Find where the given text appears and provide that cell's center as (X, Y) coordinate. 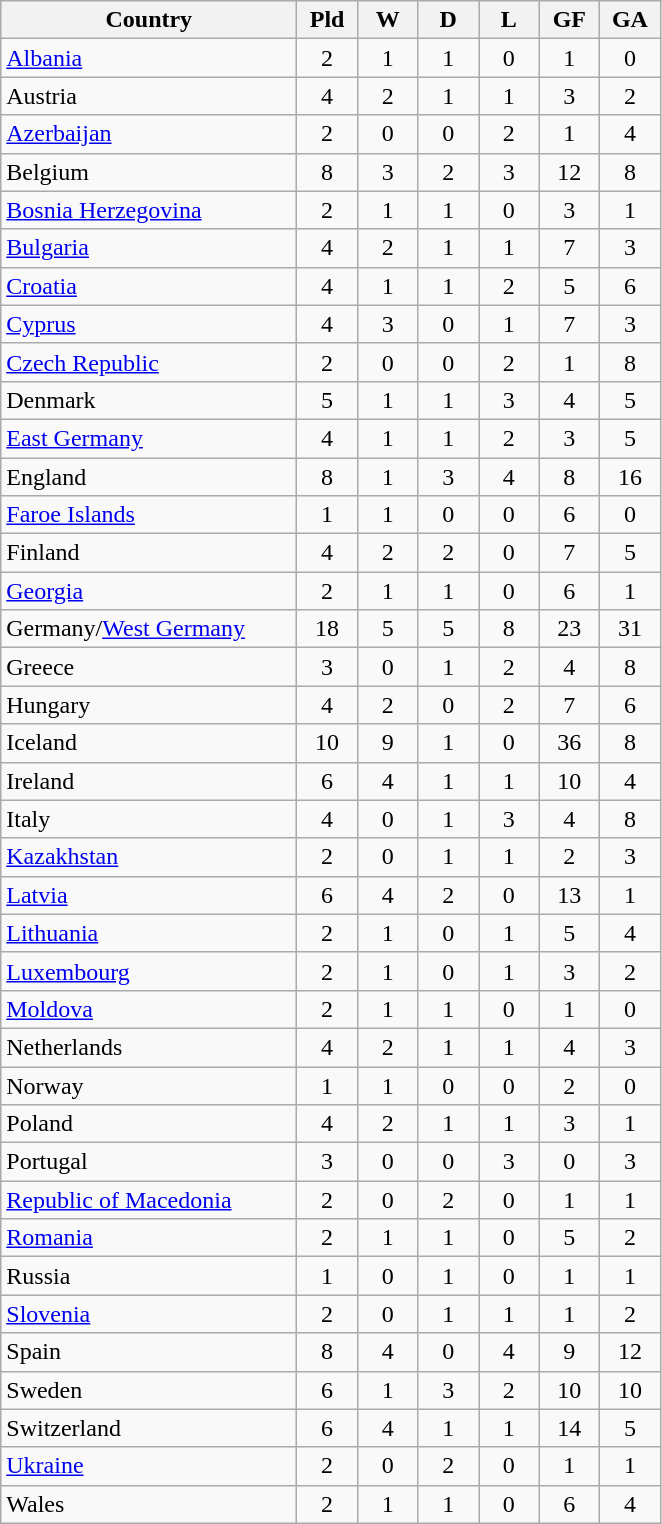
Greece (149, 667)
Latvia (149, 895)
16 (630, 477)
Netherlands (149, 1047)
14 (570, 1428)
Belgium (149, 172)
GA (630, 20)
Portugal (149, 1162)
31 (630, 629)
Switzerland (149, 1428)
13 (570, 895)
Ireland (149, 781)
L (508, 20)
Iceland (149, 743)
East Germany (149, 438)
Denmark (149, 400)
23 (570, 629)
Cyprus (149, 324)
Russia (149, 1276)
Pld (328, 20)
Country (149, 20)
Austria (149, 96)
Lithuania (149, 933)
Sweden (149, 1390)
36 (570, 743)
Finland (149, 553)
Moldova (149, 1009)
GF (570, 20)
Slovenia (149, 1314)
Bulgaria (149, 248)
Albania (149, 58)
Poland (149, 1124)
Ukraine (149, 1466)
England (149, 477)
Kazakhstan (149, 857)
Republic of Macedonia (149, 1200)
Azerbaijan (149, 134)
Wales (149, 1504)
Norway (149, 1085)
Italy (149, 819)
Luxembourg (149, 971)
18 (328, 629)
W (388, 20)
Croatia (149, 286)
D (448, 20)
Georgia (149, 591)
Romania (149, 1238)
Hungary (149, 705)
Faroe Islands (149, 515)
Czech Republic (149, 362)
Bosnia Herzegovina (149, 210)
Spain (149, 1352)
Germany/West Germany (149, 629)
